Detect which cell encompasses the target text, then output its (x, y) center coordinate. 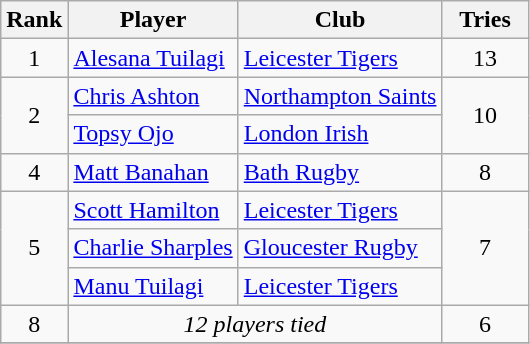
13 (485, 58)
London Irish (340, 134)
Rank (34, 20)
6 (485, 324)
Club (340, 20)
Charlie Sharples (153, 248)
2 (34, 115)
12 players tied (255, 324)
Manu Tuilagi (153, 286)
Player (153, 20)
Tries (485, 20)
4 (34, 172)
Gloucester Rugby (340, 248)
Topsy Ojo (153, 134)
Alesana Tuilagi (153, 58)
7 (485, 248)
Chris Ashton (153, 96)
Bath Rugby (340, 172)
10 (485, 115)
Matt Banahan (153, 172)
Northampton Saints (340, 96)
1 (34, 58)
Scott Hamilton (153, 210)
5 (34, 248)
